Search for the cell housing the specified text and yield its [X, Y] center coordinate. 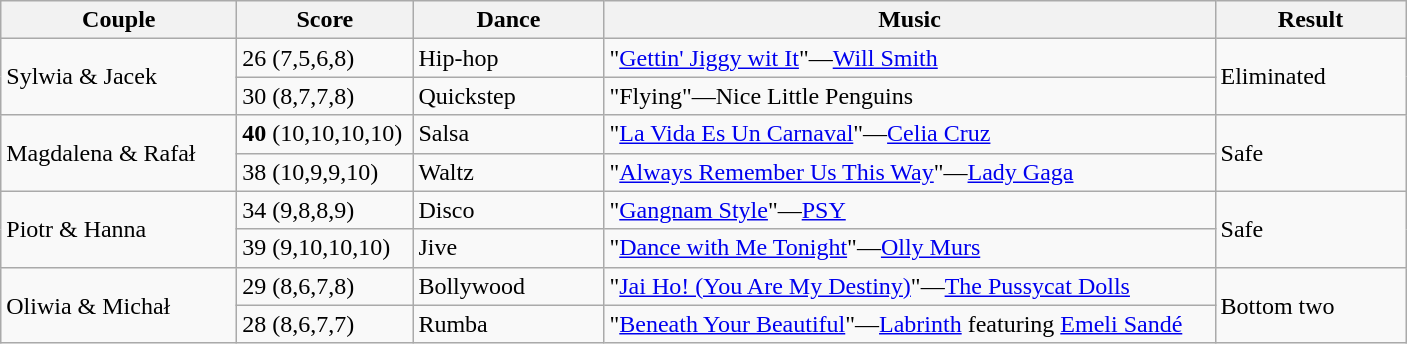
Disco [508, 210]
"Dance with Me Tonight"—Olly Murs [910, 248]
34 (9,8,8,9) [325, 210]
26 (7,5,6,8) [325, 58]
"La Vida Es Un Carnaval"—Celia Cruz [910, 134]
"Jai Ho! (You Are My Destiny)"—The Pussycat Dolls [910, 286]
Rumba [508, 324]
Dance [508, 20]
"Flying"—Nice Little Penguins [910, 96]
"Gangnam Style"—PSY [910, 210]
Eliminated [1310, 77]
38 (10,9,9,10) [325, 172]
Bottom two [1310, 305]
Hip-hop [508, 58]
"Always Remember Us This Way"—Lady Gaga [910, 172]
Sylwia & Jacek [119, 77]
Music [910, 20]
39 (9,10,10,10) [325, 248]
30 (8,7,7,8) [325, 96]
Waltz [508, 172]
40 (10,10,10,10) [325, 134]
Jive [508, 248]
Quickstep [508, 96]
"Gettin' Jiggy wit It"—Will Smith [910, 58]
Piotr & Hanna [119, 229]
Score [325, 20]
Magdalena & Rafał [119, 153]
Result [1310, 20]
28 (8,6,7,7) [325, 324]
Couple [119, 20]
Oliwia & Michał [119, 305]
Salsa [508, 134]
"Beneath Your Beautiful"—Labrinth featuring Emeli Sandé [910, 324]
29 (8,6,7,8) [325, 286]
Bollywood [508, 286]
